For the text-containing cell, return its midpoint in (X, Y) coordinate format. 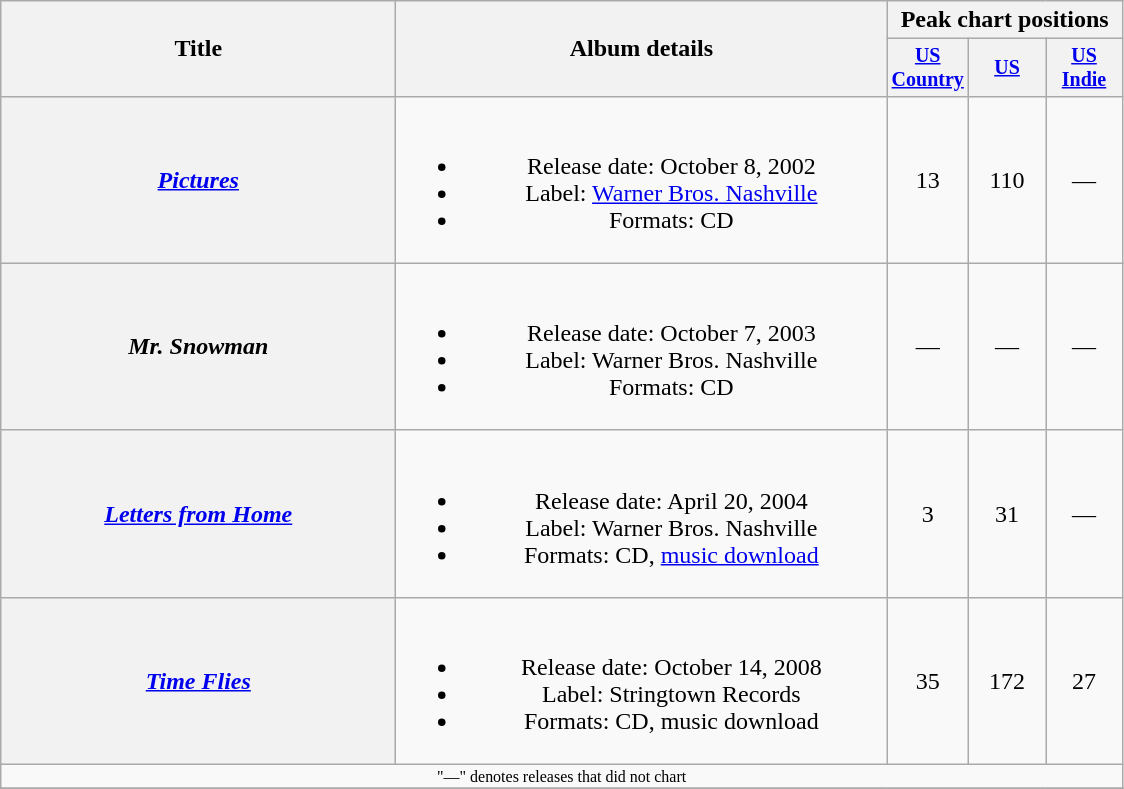
Release date: October 8, 2002Label: Warner Bros. NashvilleFormats: CD (642, 180)
27 (1084, 680)
US (1008, 68)
Mr. Snowman (198, 346)
Release date: October 7, 2003Label: Warner Bros. NashvilleFormats: CD (642, 346)
Pictures (198, 180)
Letters from Home (198, 514)
13 (928, 180)
35 (928, 680)
US Country (928, 68)
"—" denotes releases that did not chart (562, 777)
Release date: October 14, 2008Label: Stringtown RecordsFormats: CD, music download (642, 680)
Peak chart positions (1005, 20)
Time Flies (198, 680)
110 (1008, 180)
USIndie (1084, 68)
Title (198, 49)
3 (928, 514)
31 (1008, 514)
172 (1008, 680)
Release date: April 20, 2004Label: Warner Bros. NashvilleFormats: CD, music download (642, 514)
Album details (642, 49)
